Capture the cell that displays the provided text and extract its (x, y) central coordinate. 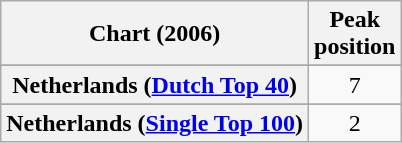
Netherlands (Single Top 100) (155, 123)
7 (355, 85)
2 (355, 123)
Peakposition (355, 34)
Chart (2006) (155, 34)
Netherlands (Dutch Top 40) (155, 85)
